From the cell containing the given text, extract its center point as [X, Y] coordinate. 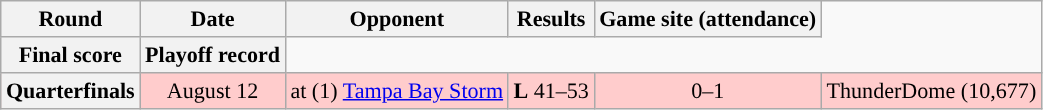
Quarterfinals [70, 90]
August 12 [212, 90]
ThunderDome (10,677) [931, 90]
Opponent [396, 18]
Results [551, 18]
Game site (attendance) [708, 18]
at (1) Tampa Bay Storm [396, 90]
Final score [70, 54]
Playoff record [212, 54]
Date [212, 18]
0–1 [708, 90]
L 41–53 [551, 90]
Round [70, 18]
